Provide the (X, Y) coordinate of the cell's center where the given text is located.  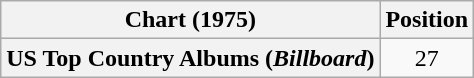
Position (427, 20)
27 (427, 58)
US Top Country Albums (Billboard) (190, 58)
Chart (1975) (190, 20)
